Return the [X, Y] coordinate for the center point of the cell that contains the specified text.  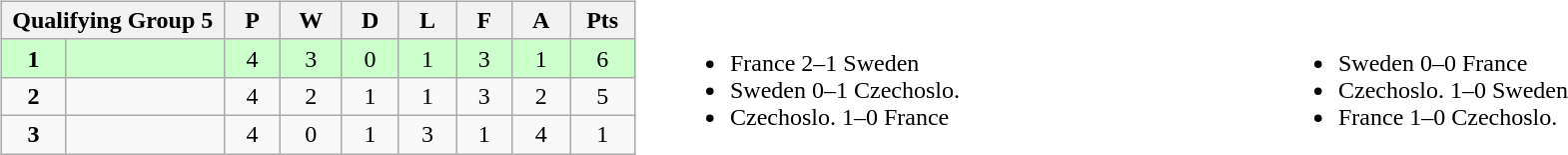
W [312, 20]
Qualifying Group 5 [112, 20]
5 [603, 96]
Pts [603, 20]
A [541, 20]
L [427, 20]
6 [603, 58]
F [484, 20]
D [371, 20]
P [252, 20]
